From the cell containing the given text, extract its center point as [X, Y] coordinate. 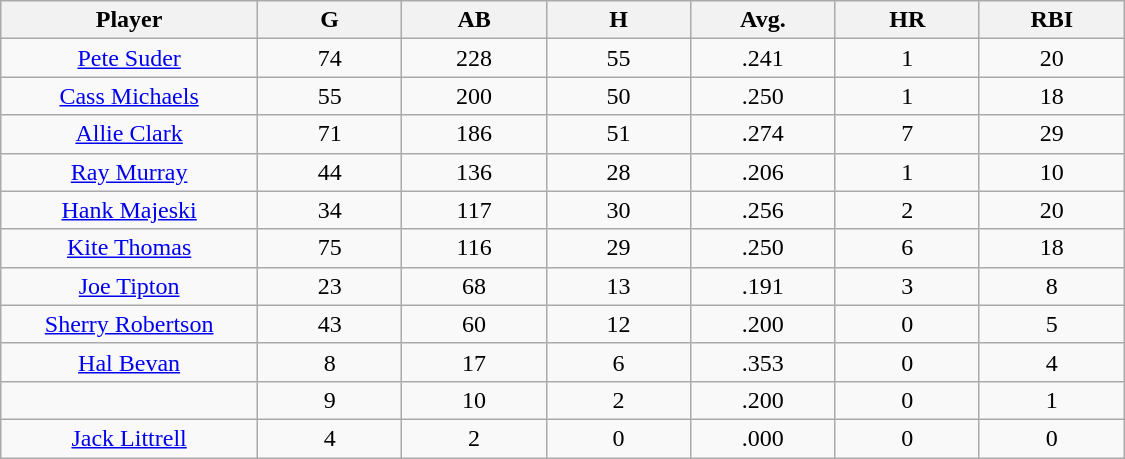
44 [329, 172]
116 [474, 248]
Hank Majeski [130, 210]
136 [474, 172]
Ray Murray [130, 172]
Pete Suder [130, 58]
Avg. [763, 20]
50 [618, 96]
Hal Bevan [130, 362]
17 [474, 362]
7 [907, 134]
RBI [1052, 20]
.353 [763, 362]
HR [907, 20]
68 [474, 286]
74 [329, 58]
.000 [763, 438]
186 [474, 134]
71 [329, 134]
.274 [763, 134]
Cass Michaels [130, 96]
12 [618, 324]
28 [618, 172]
9 [329, 400]
43 [329, 324]
34 [329, 210]
Allie Clark [130, 134]
.256 [763, 210]
13 [618, 286]
117 [474, 210]
.191 [763, 286]
Sherry Robertson [130, 324]
.206 [763, 172]
H [618, 20]
Joe Tipton [130, 286]
51 [618, 134]
AB [474, 20]
200 [474, 96]
G [329, 20]
5 [1052, 324]
Kite Thomas [130, 248]
228 [474, 58]
Player [130, 20]
3 [907, 286]
23 [329, 286]
Jack Littrell [130, 438]
60 [474, 324]
30 [618, 210]
75 [329, 248]
.241 [763, 58]
